Detect which cell encompasses the target text, then output its [X, Y] center coordinate. 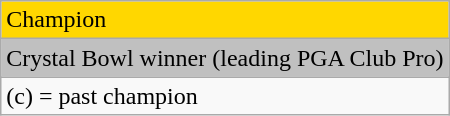
Champion [225, 20]
(c) = past champion [225, 96]
Crystal Bowl winner (leading PGA Club Pro) [225, 58]
